Provide the [x, y] coordinate of the cell's center where the given text is located.  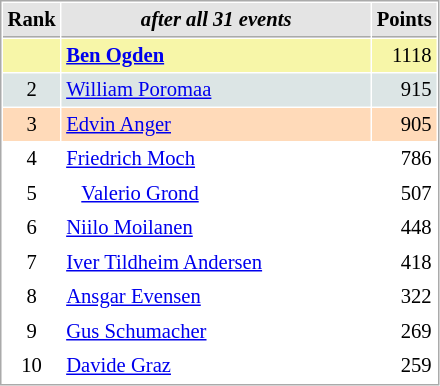
10 [32, 366]
Gus Schumacher [216, 332]
915 [404, 90]
1118 [404, 56]
Iver Tildheim Andersen [216, 262]
5 [32, 194]
322 [404, 296]
Ben Ogden [216, 56]
Edvin Anger [216, 124]
448 [404, 228]
2 [32, 90]
Davide Graz [216, 366]
Valerio Grond [216, 194]
4 [32, 158]
after all 31 events [216, 20]
Rank [32, 20]
Niilo Moilanen [216, 228]
905 [404, 124]
507 [404, 194]
William Poromaa [216, 90]
Points [404, 20]
8 [32, 296]
Ansgar Evensen [216, 296]
Friedrich Moch [216, 158]
7 [32, 262]
269 [404, 332]
9 [32, 332]
418 [404, 262]
259 [404, 366]
786 [404, 158]
3 [32, 124]
6 [32, 228]
